Extract the (x, y) coordinate from the center of the cell holding the provided text.  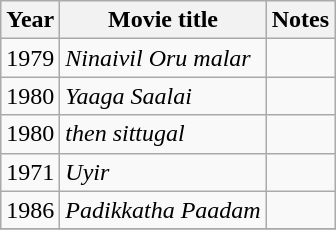
Year (30, 20)
1986 (30, 210)
Padikkatha Paadam (163, 210)
Yaaga Saalai (163, 96)
1979 (30, 58)
Ninaivil Oru malar (163, 58)
Movie title (163, 20)
Uyir (163, 172)
Notes (300, 20)
1971 (30, 172)
then sittugal (163, 134)
